Locate the cell with the specified text and output its (X, Y) center coordinate. 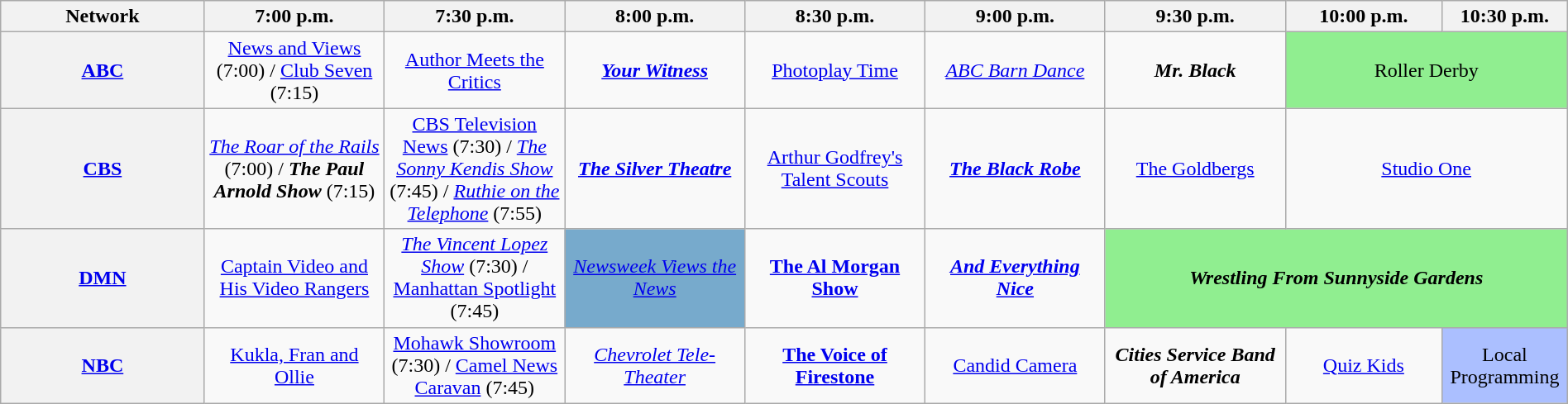
NBC (103, 365)
Roller Derby (1426, 70)
Kukla, Fran and Ollie (294, 365)
Author Meets the Critics (475, 70)
10:30 p.m. (1505, 17)
Arthur Godfrey's Talent Scouts (835, 169)
CBS (103, 169)
8:00 p.m. (655, 17)
10:00 p.m. (1363, 17)
Chevrolet Tele-Theater (655, 365)
Newsweek Views the News (655, 278)
The Goldbergs (1195, 169)
9:30 p.m. (1195, 17)
Your Witness (655, 70)
News and Views (7:00) / Club Seven (7:15) (294, 70)
ABC (103, 70)
DMN (103, 278)
The Vincent Lopez Show (7:30) / Manhattan Spotlight (7:45) (475, 278)
The Voice of Firestone (835, 365)
8:30 p.m. (835, 17)
Captain Video and His Video Rangers (294, 278)
Mohawk Showroom (7:30) / Camel News Caravan (7:45) (475, 365)
Candid Camera (1015, 365)
Network (103, 17)
The Roar of the Rails (7:00) / The Paul Arnold Show (7:15) (294, 169)
ABC Barn Dance (1015, 70)
Local Programming (1505, 365)
The Black Robe (1015, 169)
CBS Television News (7:30) / The Sonny Kendis Show (7:45) / Ruthie on the Telephone (7:55) (475, 169)
Photoplay Time (835, 70)
Quiz Kids (1363, 365)
And Everything Nice (1015, 278)
The Silver Theatre (655, 169)
Studio One (1426, 169)
Mr. Black (1195, 70)
The Al Morgan Show (835, 278)
Wrestling From Sunnyside Gardens (1336, 278)
7:00 p.m. (294, 17)
Cities Service Band of America (1195, 365)
9:00 p.m. (1015, 17)
7:30 p.m. (475, 17)
